Return the [x, y] coordinate for the center point of the cell that contains the specified text.  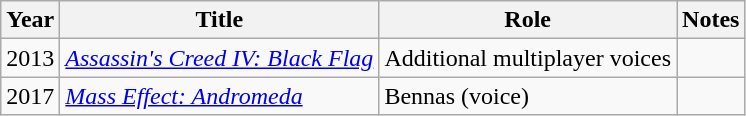
Role [528, 20]
Mass Effect: Andromeda [220, 96]
Year [30, 20]
2017 [30, 96]
Additional multiplayer voices [528, 58]
Assassin's Creed IV: Black Flag [220, 58]
Bennas (voice) [528, 96]
2013 [30, 58]
Notes [711, 20]
Title [220, 20]
